For the text-containing cell, return its midpoint in [x, y] coordinate format. 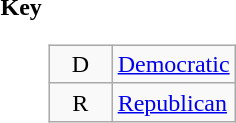
R [81, 102]
D [81, 64]
Republican [174, 102]
Democratic [174, 64]
